Capture the cell that displays the provided text and extract its [X, Y] central coordinate. 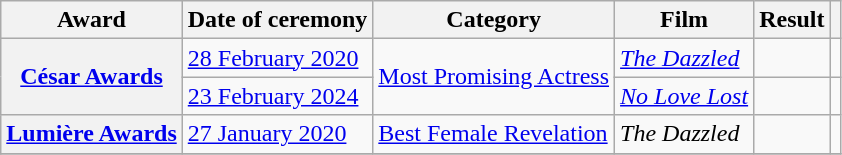
Category [494, 20]
No Love Lost [684, 96]
Film [684, 20]
Result [792, 20]
27 January 2020 [278, 134]
28 February 2020 [278, 58]
Most Promising Actress [494, 77]
Award [92, 20]
Lumière Awards [92, 134]
23 February 2024 [278, 96]
Date of ceremony [278, 20]
Best Female Revelation [494, 134]
César Awards [92, 77]
